For the text-containing cell, return its midpoint in [X, Y] coordinate format. 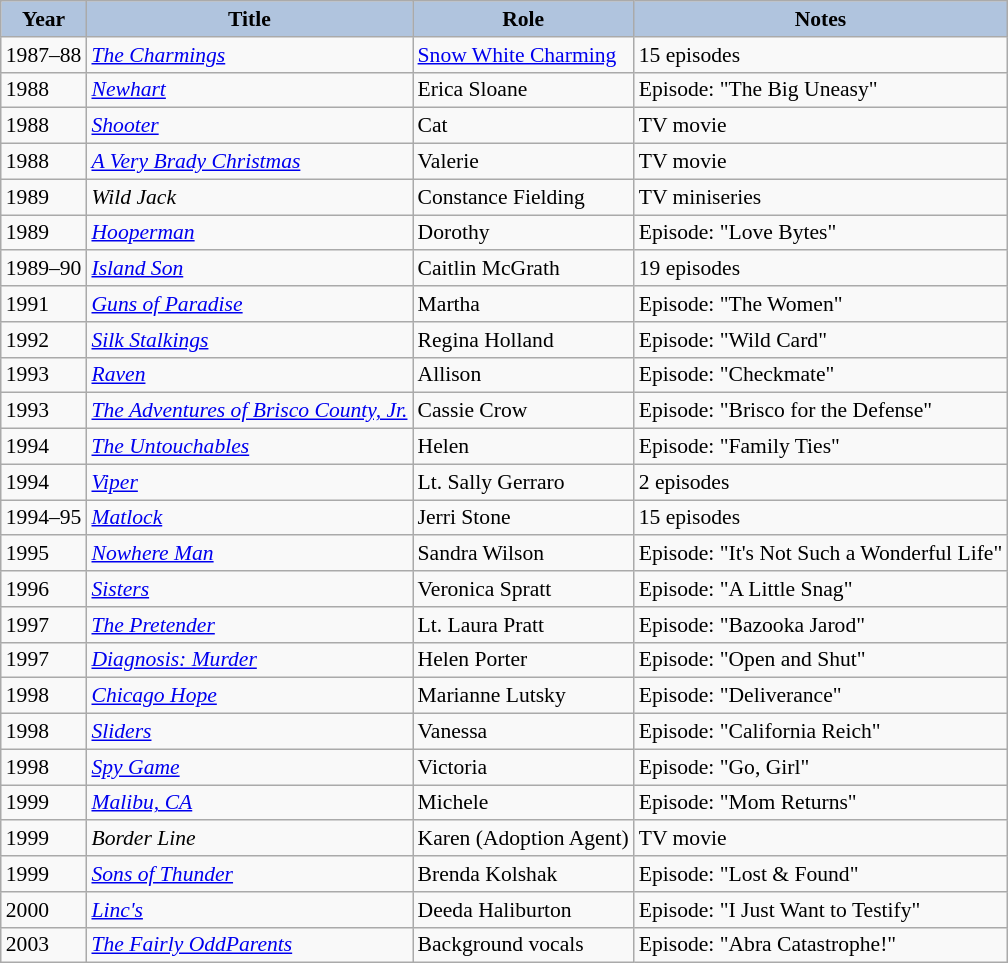
Sons of Thunder [249, 874]
Episode: "Love Bytes" [821, 233]
Jerri Stone [524, 518]
Constance Fielding [524, 197]
1991 [44, 304]
Shooter [249, 126]
Valerie [524, 162]
Diagnosis: Murder [249, 660]
Notes [821, 19]
1992 [44, 340]
Victoria [524, 767]
1989–90 [44, 269]
1987–88 [44, 55]
Sliders [249, 732]
Episode: "The Women" [821, 304]
Helen [524, 447]
Background vocals [524, 945]
Veronica Spratt [524, 589]
Malibu, CA [249, 803]
Raven [249, 375]
Episode: "Lost & Found" [821, 874]
Helen Porter [524, 660]
Lt. Sally Gerraro [524, 482]
Episode: "California Reich" [821, 732]
The Untouchables [249, 447]
2 episodes [821, 482]
Vanessa [524, 732]
Year [44, 19]
Episode: "Deliverance" [821, 696]
Episode: "Checkmate" [821, 375]
Episode: "Brisco for the Defense" [821, 411]
Episode: "Abra Catastrophe!" [821, 945]
Allison [524, 375]
Wild Jack [249, 197]
Role [524, 19]
Border Line [249, 839]
Martha [524, 304]
The Fairly OddParents [249, 945]
Erica Sloane [524, 90]
Episode: "I Just Want to Testify" [821, 910]
Karen (Adoption Agent) [524, 839]
TV miniseries [821, 197]
Silk Stalkings [249, 340]
Deeda Haliburton [524, 910]
2003 [44, 945]
Hooperman [249, 233]
Cassie Crow [524, 411]
The Pretender [249, 625]
Caitlin McGrath [524, 269]
Episode: "Bazooka Jarod" [821, 625]
Snow White Charming [524, 55]
Lt. Laura Pratt [524, 625]
Episode: "Mom Returns" [821, 803]
19 episodes [821, 269]
Episode: "Go, Girl" [821, 767]
Cat [524, 126]
Chicago Hope [249, 696]
Guns of Paradise [249, 304]
2000 [44, 910]
The Adventures of Brisco County, Jr. [249, 411]
A Very Brady Christmas [249, 162]
Michele [524, 803]
Dorothy [524, 233]
Viper [249, 482]
Sisters [249, 589]
Spy Game [249, 767]
1995 [44, 554]
Regina Holland [524, 340]
Linc's [249, 910]
Sandra Wilson [524, 554]
Title [249, 19]
Island Son [249, 269]
Marianne Lutsky [524, 696]
Episode: "A Little Snag" [821, 589]
Episode: "Wild Card" [821, 340]
The Charmings [249, 55]
Newhart [249, 90]
Episode: "Open and Shut" [821, 660]
Episode: "Family Ties" [821, 447]
1994–95 [44, 518]
1996 [44, 589]
Episode: "It's Not Such a Wonderful Life" [821, 554]
Nowhere Man [249, 554]
Matlock [249, 518]
Episode: "The Big Uneasy" [821, 90]
Brenda Kolshak [524, 874]
